Detect which cell encompasses the target text, then output its (X, Y) center coordinate. 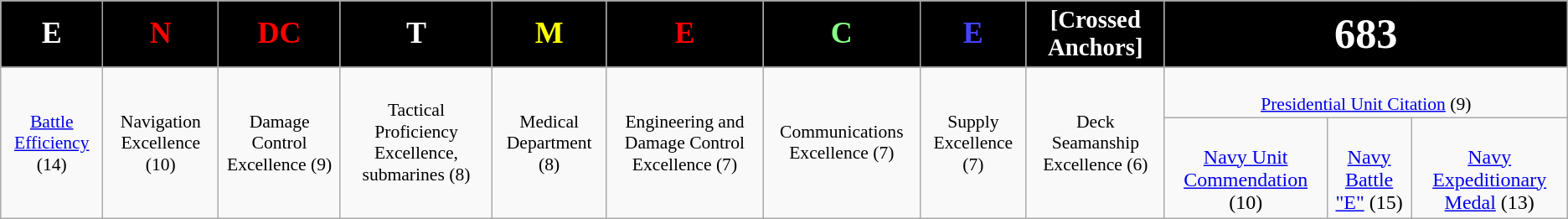
Engineering and Damage Control Excellence (7) (685, 143)
Communications Excellence (7) (841, 143)
N (161, 34)
T (415, 34)
[Crossed Anchors] (1096, 34)
Deck Seamanship Excellence (6) (1096, 143)
Medical Department (8) (549, 143)
DC (280, 34)
Damage Control Excellence (9) (280, 143)
683 (1365, 34)
Navigation Excellence (10) (161, 143)
Navy Unit Commendation (10) (1246, 168)
Navy Battle "E" (15) (1369, 168)
C (841, 34)
Navy Expeditionary Medal (13) (1489, 168)
Supply Excellence (7) (973, 143)
Presidential Unit Citation (9) (1365, 92)
Tactical Proficiency Excellence, submarines (8) (415, 143)
M (549, 34)
Battle Efficiency (14) (52, 143)
